Return [x, y] of the center of cell containing provided text 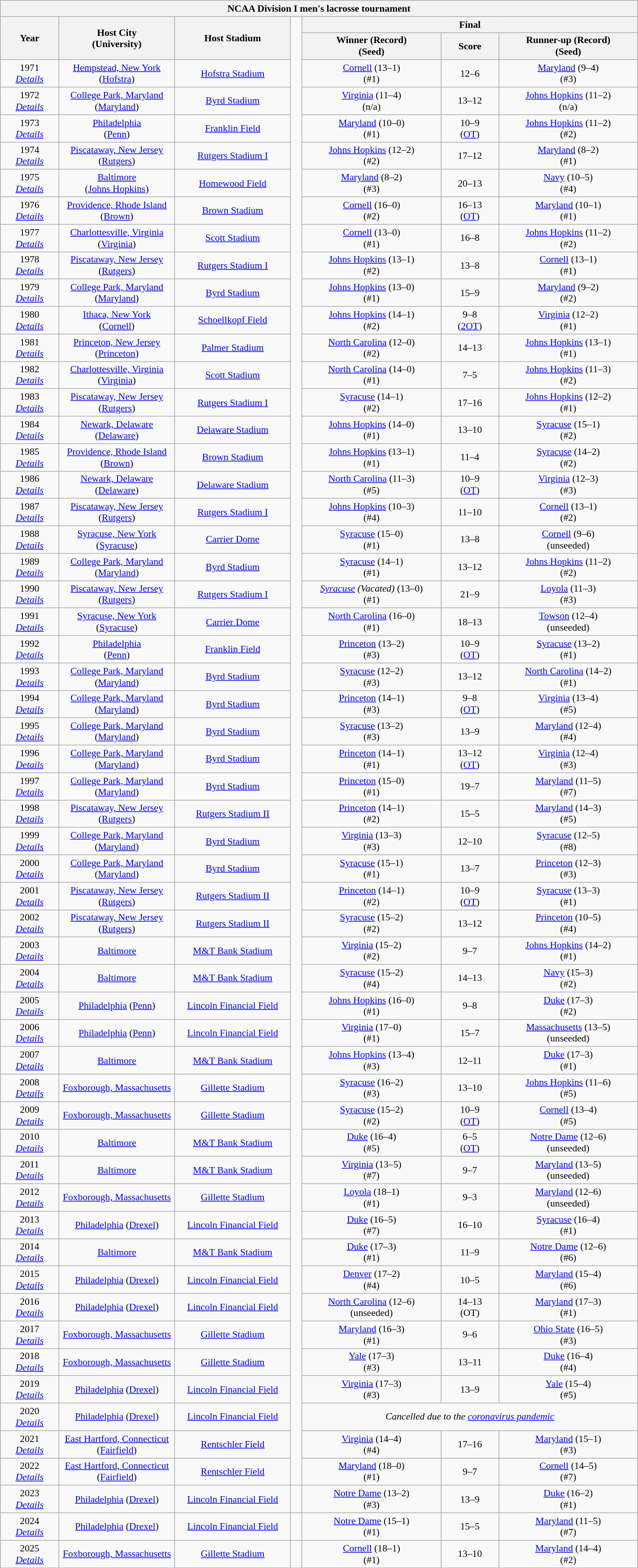
6–5(OT) [470, 1143]
1992 Details [30, 649]
Yale (15–4) (#5) [568, 1389]
Syracuse (13–2)(#1) [568, 649]
1995 Details [30, 732]
11–9 [470, 1252]
17–12 [470, 156]
2019 Details [30, 1389]
Winner (Record)(Seed) [371, 46]
Johns Hopkins (16–0)(#1) [371, 1006]
North Carolina (16–0)(#1) [371, 622]
12–6 [470, 74]
Johns Hopkins (13–0)(#1) [371, 293]
Maryland (15–1)(#3) [568, 1444]
16–8 [470, 238]
11–4 [470, 457]
2022 Details [30, 1472]
18–13 [470, 622]
2013 Details [30, 1225]
Cornell (13–1)(#2) [568, 512]
1981 Details [30, 348]
Ithaca, New York(Cornell) [117, 320]
9–8(OT) [470, 704]
Johns Hopkins (13–4)(#3) [371, 1060]
2017 Details [30, 1335]
Maryland (16–3)(#1) [371, 1335]
Maryland (14–4)(#2) [568, 1554]
Duke (17–3)(#2) [568, 1006]
13–12(OT) [470, 759]
Cornell (9–6)(unseeded) [568, 540]
9–8 [470, 1006]
Denver (17–2)(#4) [371, 1280]
1973 Details [30, 128]
Towson (12–4)(unseeded) [568, 622]
1996 Details [30, 759]
Loyola (18–1)(#1) [371, 1198]
1975 Details [30, 183]
16–13(OT) [470, 211]
2016 Details [30, 1307]
Johns Hopkins (11–2)(n/a) [568, 101]
Loyola (11–3)(#3) [568, 595]
Virginia (12–4)(#3) [568, 759]
Notre Dame (12–6)(unseeded) [568, 1143]
Hofstra Stadium [233, 74]
2011 Details [30, 1171]
Maryland (14–3)(#5) [568, 814]
2020 Details [30, 1417]
Massachusetts (13–5)(unseeded) [568, 1033]
Runner-up (Record)(Seed) [568, 46]
12–11 [470, 1060]
Syracuse (13–3)(#1) [568, 896]
Virginia (12–3)(#3) [568, 484]
Syracuse (15–0)(#1) [371, 540]
2015 Details [30, 1280]
Syracuse (14–2)(#2) [568, 457]
Syracuse (13–2)(#3) [371, 732]
9–8(2OT) [470, 320]
Virginia (17–0)(#1) [371, 1033]
Syracuse (Vacated) (13–0)(#1) [371, 595]
Final [470, 25]
15–9 [470, 293]
Cornell (13–4)(#5) [568, 1115]
Syracuse (16–2)(#3) [371, 1088]
1971 Details [30, 74]
Princeton (14–1)(#3) [371, 704]
Johns Hopkins (14–2)(#1) [568, 951]
2005 Details [30, 1006]
2004 Details [30, 979]
Johns Hopkins (12–2)(#1) [568, 403]
Princeton (14–1)(#1) [371, 759]
Maryland (9–2)(#2) [568, 293]
Ohio State (16–5)(#3) [568, 1335]
Syracuse (12–2)(#3) [371, 676]
Princeton (12–3)(#3) [568, 868]
1990 Details [30, 595]
Virginia (13–3)(#3) [371, 841]
Syracuse (15–1)(#1) [371, 868]
1993 Details [30, 676]
1983 Details [30, 403]
1976 Details [30, 211]
Host City(University) [117, 39]
1985 Details [30, 457]
12–10 [470, 841]
1997 Details [30, 787]
9–6 [470, 1335]
2002 Details [30, 923]
Palmer Stadium [233, 348]
11–10 [470, 512]
Syracuse (14–1)(#1) [371, 567]
1977 Details [30, 238]
Baltimore(Johns Hopkins) [117, 183]
Maryland (18–0)(#1) [371, 1472]
2010 Details [30, 1143]
Princeton (15–0)(#1) [371, 787]
Navy (15–3)(#2) [568, 979]
2018 Details [30, 1362]
1989 Details [30, 567]
7–5 [470, 375]
Virginia (11–4)(n/a) [371, 101]
2023 Details [30, 1499]
Duke (16–5)(#7) [371, 1225]
1979 Details [30, 293]
2014 Details [30, 1252]
Maryland (10–1)(#1) [568, 211]
1972 Details [30, 101]
9–3 [470, 1198]
14–13(OT) [470, 1307]
Homewood Field [233, 183]
2008 Details [30, 1088]
Duke (16–2)(#1) [568, 1499]
Princeton (13–2)(#3) [371, 649]
Cancelled due to the coronavirus pandemic [470, 1417]
1984 Details [30, 430]
2007 Details [30, 1060]
10–5 [470, 1280]
1988 Details [30, 540]
North Carolina (12–0)(#2) [371, 348]
Virginia (12–2)(#1) [568, 320]
Duke (16–4)(#5) [371, 1143]
Year [30, 39]
19–7 [470, 787]
13–11 [470, 1362]
2024 Details [30, 1527]
Maryland (9–4)(#3) [568, 74]
Johns Hopkins (13–1)(#2) [371, 266]
Maryland (12–6)(unseeded) [568, 1198]
Maryland (17–3)(#1) [568, 1307]
13–7 [470, 868]
North Carolina (12–6)(unseeded) [371, 1307]
Syracuse (16–4)(#1) [568, 1225]
Syracuse (14–1)(#2) [371, 403]
1986 Details [30, 484]
Navy (10–5)(#4) [568, 183]
Yale (17–3) (#3) [371, 1362]
16–10 [470, 1225]
Virginia (15–2)(#2) [371, 951]
Johns Hopkins (12–2)(#2) [371, 156]
North Carolina (14–2)(#1) [568, 676]
Maryland (8–2)(#3) [371, 183]
Syracuse (15–1)(#2) [568, 430]
21–9 [470, 595]
2001 Details [30, 896]
Notre Dame (15–1)(#1) [371, 1527]
1991 Details [30, 622]
Syracuse (12–5)(#8) [568, 841]
Princeton (10–5)(#4) [568, 923]
Host Stadium [233, 39]
Cornell (14–5)(#7) [568, 1472]
1999 Details [30, 841]
2009 Details [30, 1115]
Virginia (13–4)(#5) [568, 704]
1994 Details [30, 704]
Notre Dame (13–2)(#3) [371, 1499]
Johns Hopkins (10–3)(#4) [371, 512]
Maryland (10–0)(#1) [371, 128]
North Carolina (11–3)(#5) [371, 484]
North Carolina (14–0)(#1) [371, 375]
Johns Hopkins (14–0)(#1) [371, 430]
Maryland (12–4)(#4) [568, 732]
2003 Details [30, 951]
1987 Details [30, 512]
Score [470, 46]
Maryland (13–5)(unseeded) [568, 1171]
1974 Details [30, 156]
Cornell (16–0)(#2) [371, 211]
Hempstead, New York(Hofstra) [117, 74]
Johns Hopkins (11–3)(#2) [568, 375]
1982 Details [30, 375]
Schoellkopf Field [233, 320]
2025 Details [30, 1554]
1978 Details [30, 266]
2021 Details [30, 1444]
Johns Hopkins (11–6) (#5) [568, 1088]
Virginia (14–4)(#4) [371, 1444]
Cornell (13–0)(#1) [371, 238]
Princeton, New Jersey(Princeton) [117, 348]
Johns Hopkins (14–1)(#2) [371, 320]
Notre Dame (12–6)(#6) [568, 1252]
Syracuse (15–2)(#4) [371, 979]
15–7 [470, 1033]
2000 Details [30, 868]
Virginia (13–5)(#7) [371, 1171]
2012 Details [30, 1198]
Duke (16–4)(#4) [568, 1362]
1980 Details [30, 320]
1998 Details [30, 814]
Cornell (18–1)(#1) [371, 1554]
Maryland (8–2)(#1) [568, 156]
Maryland (15–4)(#6) [568, 1280]
20–13 [470, 183]
NCAA Division I men's lacrosse tournament [319, 9]
2006 Details [30, 1033]
Virginia (17–3)(#3) [371, 1389]
